Search for the cell housing the specified text and yield its (X, Y) center coordinate. 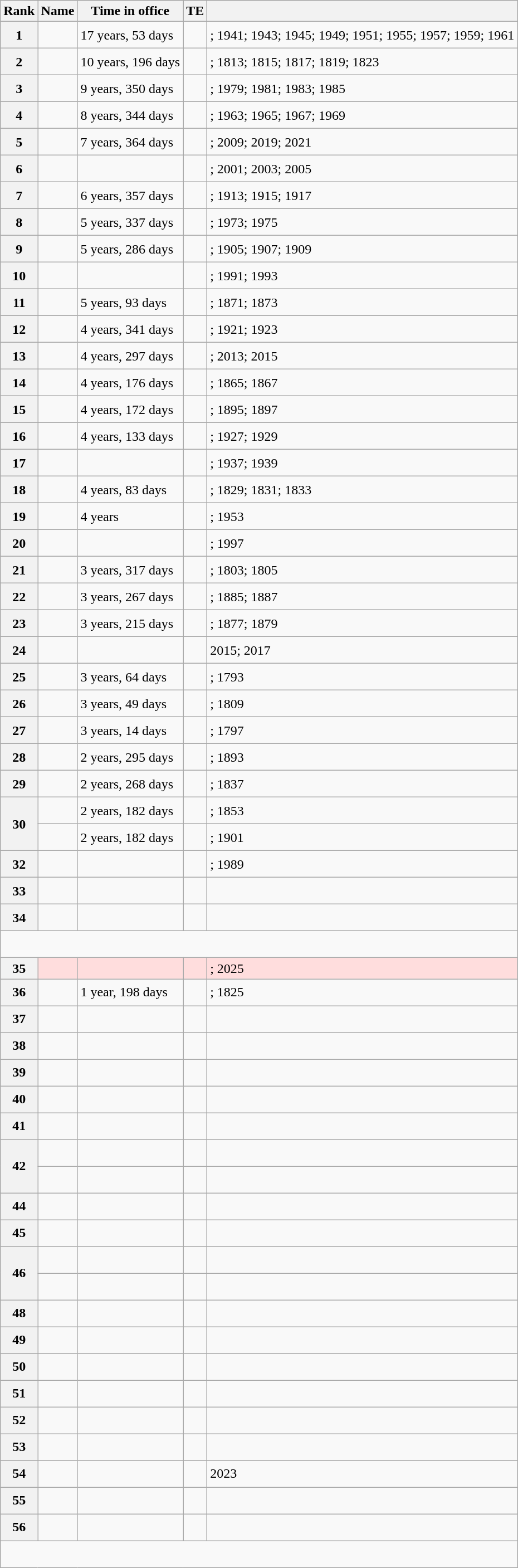
4 years, 176 days (130, 383)
42 (19, 1166)
; 1941; 1943; 1945; 1949; 1951; 1955; 1957; 1959; 1961 (362, 35)
53 (19, 1447)
; 1809 (362, 704)
5 years, 286 days (130, 249)
39 (19, 1073)
25 (19, 677)
4 years, 83 days (130, 490)
; 1837 (362, 784)
; 1865; 1867 (362, 383)
4 years, 172 days (130, 410)
36 (19, 992)
2 years, 295 days (130, 757)
; 1813; 1815; 1817; 1819; 1823 (362, 62)
35 (19, 968)
9 (19, 249)
; 2025 (362, 968)
10 years, 196 days (130, 62)
1 (19, 35)
; 1797 (362, 731)
48 (19, 1313)
4 years, 133 days (130, 436)
2 years, 268 days (130, 784)
52 (19, 1420)
; 1885; 1887 (362, 597)
54 (19, 1474)
; 1953 (362, 517)
5 years, 337 days (130, 222)
; 1913; 1915; 1917 (362, 196)
TE (195, 11)
13 (19, 356)
3 years, 64 days (130, 677)
; 1937; 1939 (362, 463)
; 1991; 1993 (362, 276)
7 (19, 196)
; 1825 (362, 992)
22 (19, 597)
; 1829; 1831; 1833 (362, 490)
; 2013; 2015 (362, 356)
3 years, 267 days (130, 597)
; 1989 (362, 864)
8 (19, 222)
; 1793 (362, 677)
Rank (19, 11)
44 (19, 1206)
40 (19, 1099)
; 1973; 1975 (362, 222)
; 1997 (362, 543)
37 (19, 1019)
50 (19, 1367)
17 (19, 463)
27 (19, 731)
; 2001; 2003; 2005 (362, 169)
2023 (362, 1474)
; 1901 (362, 837)
; 1871; 1873 (362, 303)
55 (19, 1501)
4 (19, 115)
; 1927; 1929 (362, 436)
Time in office (130, 11)
12 (19, 329)
7 years, 364 days (130, 142)
; 1963; 1965; 1967; 1969 (362, 115)
Name (58, 11)
26 (19, 704)
14 (19, 383)
; 1895; 1897 (362, 410)
; 1905; 1907; 1909 (362, 249)
28 (19, 757)
9 years, 350 days (130, 89)
; 1893 (362, 757)
49 (19, 1340)
10 (19, 276)
30 (19, 824)
41 (19, 1126)
21 (19, 570)
3 years, 14 days (130, 731)
4 years, 341 days (130, 329)
4 years (130, 517)
19 (19, 517)
23 (19, 624)
3 years, 215 days (130, 624)
11 (19, 303)
51 (19, 1394)
5 (19, 142)
3 years, 317 days (130, 570)
29 (19, 784)
; 2009; 2019; 2021 (362, 142)
32 (19, 864)
56 (19, 1527)
; 1853 (362, 811)
3 (19, 89)
; 1803; 1805 (362, 570)
1 year, 198 days (130, 992)
3 years, 49 days (130, 704)
20 (19, 543)
45 (19, 1233)
38 (19, 1046)
17 years, 53 days (130, 35)
5 years, 93 days (130, 303)
2 (19, 62)
24 (19, 650)
34 (19, 918)
16 (19, 436)
46 (19, 1273)
18 (19, 490)
6 years, 357 days (130, 196)
15 (19, 410)
4 years, 297 days (130, 356)
33 (19, 891)
; 1877; 1879 (362, 624)
; 1979; 1981; 1983; 1985 (362, 89)
8 years, 344 days (130, 115)
6 (19, 169)
; 1921; 1923 (362, 329)
2015; 2017 (362, 650)
